Find where the given text appears and provide that cell's center as [x, y] coordinate. 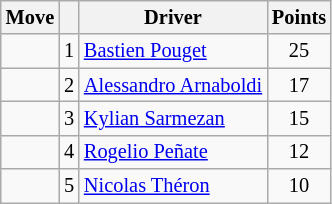
15 [299, 118]
25 [299, 51]
Alessandro Arnaboldi [173, 85]
1 [69, 51]
Driver [173, 17]
Kylian Sarmezan [173, 118]
17 [299, 85]
Rogelio Peñate [173, 152]
5 [69, 186]
Points [299, 17]
Bastien Pouget [173, 51]
Nicolas Théron [173, 186]
Move [30, 17]
10 [299, 186]
12 [299, 152]
2 [69, 85]
3 [69, 118]
4 [69, 152]
